Provide the (x, y) coordinate of the cell's center where the given text is located.  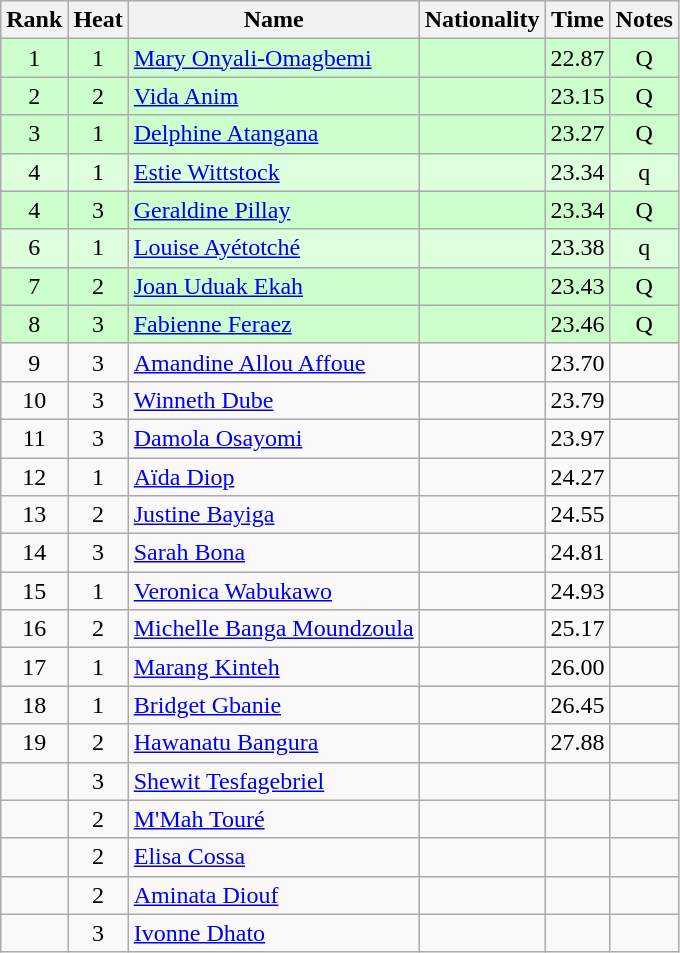
24.55 (578, 515)
26.00 (578, 667)
23.70 (578, 362)
Delphine Atangana (274, 134)
25.17 (578, 629)
Hawanatu Bangura (274, 743)
23.97 (578, 438)
Aminata Diouf (274, 895)
16 (34, 629)
Aïda Diop (274, 477)
Vida Anim (274, 96)
Name (274, 20)
Notes (644, 20)
Winneth Dube (274, 400)
Justine Bayiga (274, 515)
Veronica Wabukawo (274, 591)
Geraldine Pillay (274, 210)
27.88 (578, 743)
Mary Onyali-Omagbemi (274, 58)
14 (34, 553)
Elisa Cossa (274, 857)
Bridget Gbanie (274, 705)
Amandine Allou Affoue (274, 362)
23.43 (578, 286)
Marang Kinteh (274, 667)
19 (34, 743)
23.15 (578, 96)
9 (34, 362)
Louise Ayétotché (274, 248)
Fabienne Feraez (274, 324)
7 (34, 286)
26.45 (578, 705)
Ivonne Dhato (274, 933)
23.46 (578, 324)
13 (34, 515)
12 (34, 477)
Rank (34, 20)
24.81 (578, 553)
11 (34, 438)
18 (34, 705)
22.87 (578, 58)
8 (34, 324)
10 (34, 400)
Time (578, 20)
Estie Wittstock (274, 172)
M'Mah Touré (274, 819)
6 (34, 248)
Heat (98, 20)
Sarah Bona (274, 553)
23.38 (578, 248)
24.93 (578, 591)
24.27 (578, 477)
Nationality (482, 20)
Shewit Tesfagebriel (274, 781)
Michelle Banga Moundzoula (274, 629)
15 (34, 591)
23.27 (578, 134)
Damola Osayomi (274, 438)
Joan Uduak Ekah (274, 286)
23.79 (578, 400)
17 (34, 667)
